Return (x, y) of the center of cell containing provided text 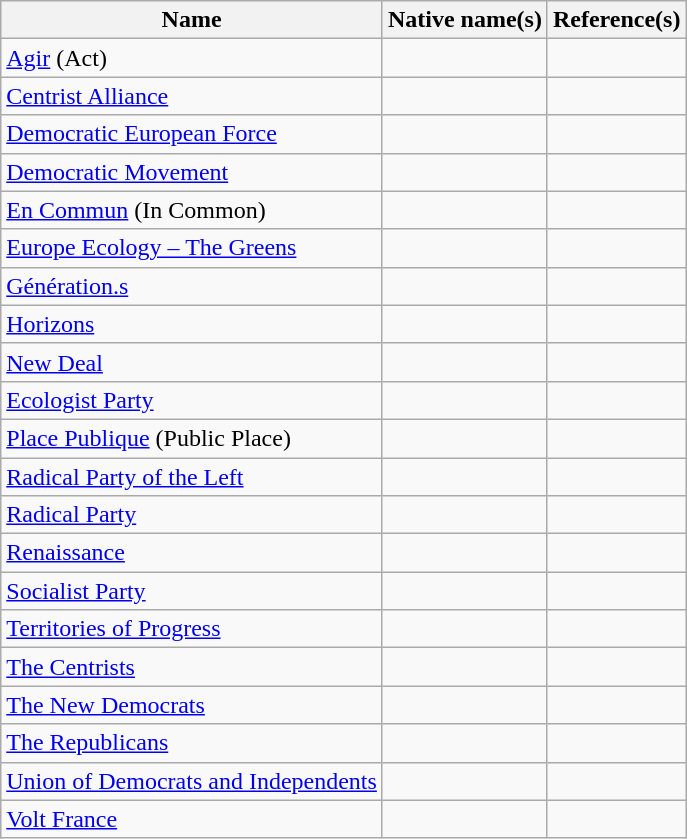
Volt France (192, 819)
Ecologist Party (192, 400)
Radical Party (192, 515)
Territories of Progress (192, 629)
Name (192, 20)
Union of Democrats and Independents (192, 781)
The Centrists (192, 667)
Native name(s) (464, 20)
Democratic Movement (192, 172)
Europe Ecology – The Greens (192, 248)
Génération.s (192, 286)
En Commun (In Common) (192, 210)
Democratic European Force (192, 134)
The New Democrats (192, 705)
Agir (Act) (192, 58)
Centrist Alliance (192, 96)
The Republicans (192, 743)
Renaissance (192, 553)
Socialist Party (192, 591)
Horizons (192, 324)
Place Publique (Public Place) (192, 438)
Radical Party of the Left (192, 477)
Reference(s) (616, 20)
New Deal (192, 362)
